Identify which cell holds the provided text, then report its (X, Y) central coordinate. 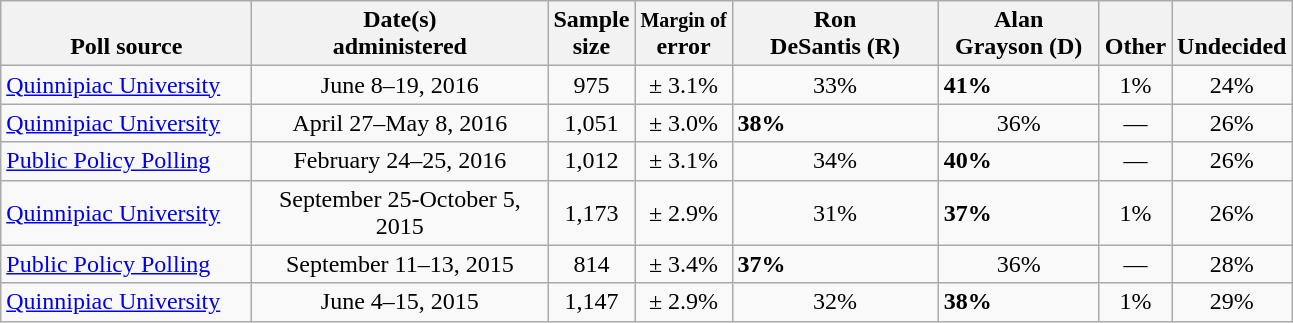
Margin oferror (684, 34)
September 25-October 5, 2015 (400, 212)
June 4–15, 2015 (400, 302)
34% (835, 161)
1,051 (592, 123)
Date(s)administered (400, 34)
1,173 (592, 212)
September 11–13, 2015 (400, 264)
814 (592, 264)
± 3.0% (684, 123)
Undecided (1232, 34)
29% (1232, 302)
33% (835, 85)
1,147 (592, 302)
32% (835, 302)
February 24–25, 2016 (400, 161)
AlanGrayson (D) (1018, 34)
RonDeSantis (R) (835, 34)
40% (1018, 161)
June 8–19, 2016 (400, 85)
28% (1232, 264)
Other (1135, 34)
Poll source (126, 34)
Samplesize (592, 34)
975 (592, 85)
± 3.4% (684, 264)
31% (835, 212)
41% (1018, 85)
1,012 (592, 161)
24% (1232, 85)
April 27–May 8, 2016 (400, 123)
